Search for the cell housing the specified text and yield its [X, Y] center coordinate. 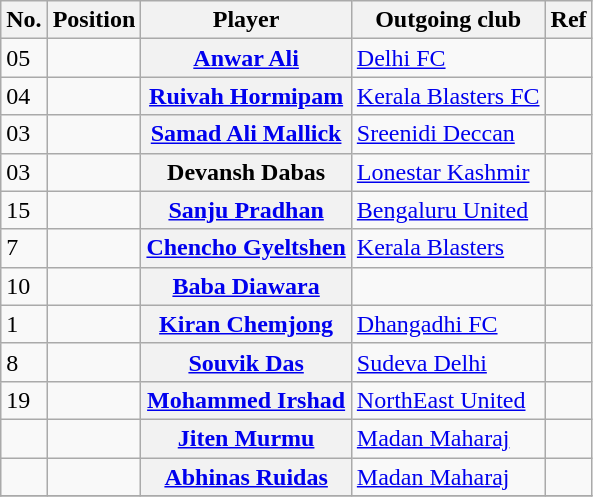
Devansh Dabas [246, 172]
7 [24, 248]
10 [24, 286]
Jiten Murmu [246, 438]
No. [24, 20]
Ref [568, 20]
Dhangadhi FC [448, 324]
Kiran Chemjong [246, 324]
Player [246, 20]
04 [24, 96]
Sreenidi Deccan [448, 134]
Position [94, 20]
Samad Ali Mallick [246, 134]
Kerala Blasters FC [448, 96]
Outgoing club [448, 20]
8 [24, 362]
Sudeva Delhi [448, 362]
Kerala Blasters [448, 248]
Souvik Das [246, 362]
Delhi FC [448, 58]
Ruivah Hormipam [246, 96]
Lonestar Kashmir [448, 172]
Anwar Ali [246, 58]
Abhinas Ruidas [246, 477]
15 [24, 210]
Chencho Gyeltshen [246, 248]
Baba Diawara [246, 286]
Mohammed Irshad [246, 400]
05 [24, 58]
Bengaluru United [448, 210]
Sanju Pradhan [246, 210]
NorthEast United [448, 400]
1 [24, 324]
19 [24, 400]
